Find where the given text appears and provide that cell's center as (x, y) coordinate. 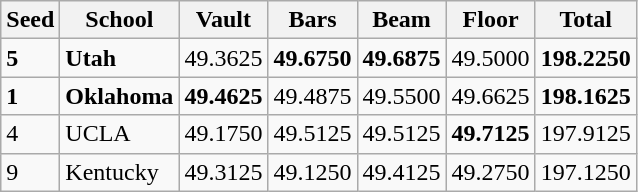
49.1750 (224, 134)
Utah (120, 58)
UCLA (120, 134)
49.5000 (490, 58)
49.3125 (224, 172)
49.4125 (402, 172)
1 (30, 96)
Floor (490, 20)
5 (30, 58)
Kentucky (120, 172)
Seed (30, 20)
9 (30, 172)
Bars (312, 20)
49.4625 (224, 96)
49.6750 (312, 58)
49.2750 (490, 172)
49.5500 (402, 96)
4 (30, 134)
Total (586, 20)
49.3625 (224, 58)
198.1625 (586, 96)
Beam (402, 20)
197.9125 (586, 134)
49.7125 (490, 134)
49.1250 (312, 172)
198.2250 (586, 58)
49.6625 (490, 96)
49.6875 (402, 58)
Oklahoma (120, 96)
School (120, 20)
197.1250 (586, 172)
49.4875 (312, 96)
Vault (224, 20)
